Locate the cell with the specified text and output its [X, Y] center coordinate. 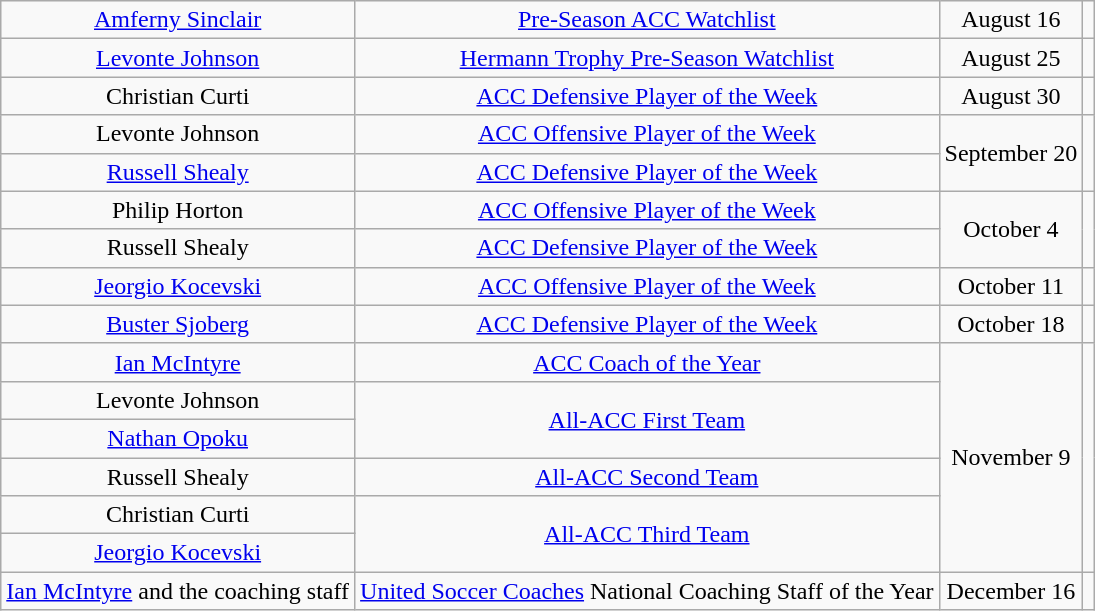
All-ACC Third Team [647, 534]
September 20 [1011, 153]
Amferny Sinclair [178, 20]
December 16 [1011, 591]
August 16 [1011, 20]
November 9 [1011, 457]
Buster Sjoberg [178, 324]
Nathan Opoku [178, 438]
August 25 [1011, 58]
ACC Coach of the Year [647, 362]
Ian McIntyre and the coaching staff [178, 591]
Philip Horton [178, 210]
Hermann Trophy Pre-Season Watchlist [647, 58]
All-ACC First Team [647, 419]
United Soccer Coaches National Coaching Staff of the Year [647, 591]
Pre-Season ACC Watchlist [647, 20]
All-ACC Second Team [647, 477]
Ian McIntyre [178, 362]
October 18 [1011, 324]
October 4 [1011, 229]
October 11 [1011, 286]
August 30 [1011, 96]
